Scan for the cell matching the given text and deliver its [x, y] coordinate at center. 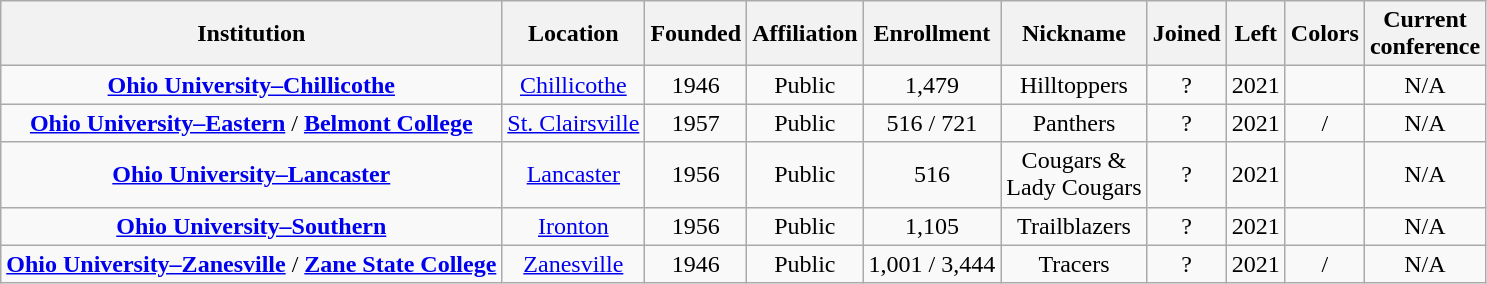
516 [932, 174]
1,105 [932, 226]
Lancaster [574, 174]
Left [1256, 34]
1,479 [932, 85]
Tracers [1074, 264]
Chillicothe [574, 85]
Nickname [1074, 34]
Enrollment [932, 34]
Zanesville [574, 264]
516 / 721 [932, 123]
Panthers [1074, 123]
Location [574, 34]
Ohio University–Eastern / Belmont College [252, 123]
1,001 / 3,444 [932, 264]
Institution [252, 34]
Joined [1186, 34]
1957 [696, 123]
Colors [1324, 34]
Hilltoppers [1074, 85]
Ohio University–Lancaster [252, 174]
Trailblazers [1074, 226]
Cougars &Lady Cougars [1074, 174]
St. Clairsville [574, 123]
Currentconference [1424, 34]
Ohio University–Southern [252, 226]
Ohio University–Chillicothe [252, 85]
Affiliation [805, 34]
Founded [696, 34]
Ohio University–Zanesville / Zane State College [252, 264]
Ironton [574, 226]
